Provide the (X, Y) coordinate of the cell's center where the given text is located.  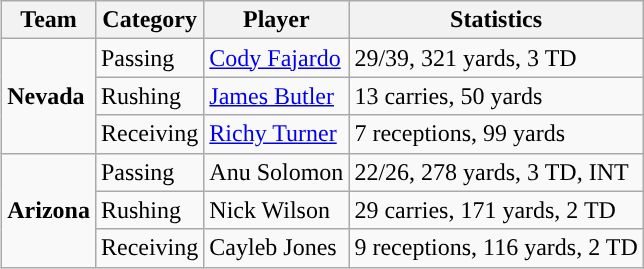
29 carries, 171 yards, 2 TD (496, 210)
Cayleb Jones (276, 248)
13 carries, 50 yards (496, 96)
Anu Solomon (276, 172)
7 receptions, 99 yards (496, 134)
Richy Turner (276, 134)
Category (149, 20)
29/39, 321 yards, 3 TD (496, 58)
Team (49, 20)
22/26, 278 yards, 3 TD, INT (496, 172)
James Butler (276, 96)
Statistics (496, 20)
9 receptions, 116 yards, 2 TD (496, 248)
Nevada (49, 96)
Nick Wilson (276, 210)
Arizona (49, 210)
Cody Fajardo (276, 58)
Player (276, 20)
